Output the [X, Y] coordinate of the center of the cell containing the given text.  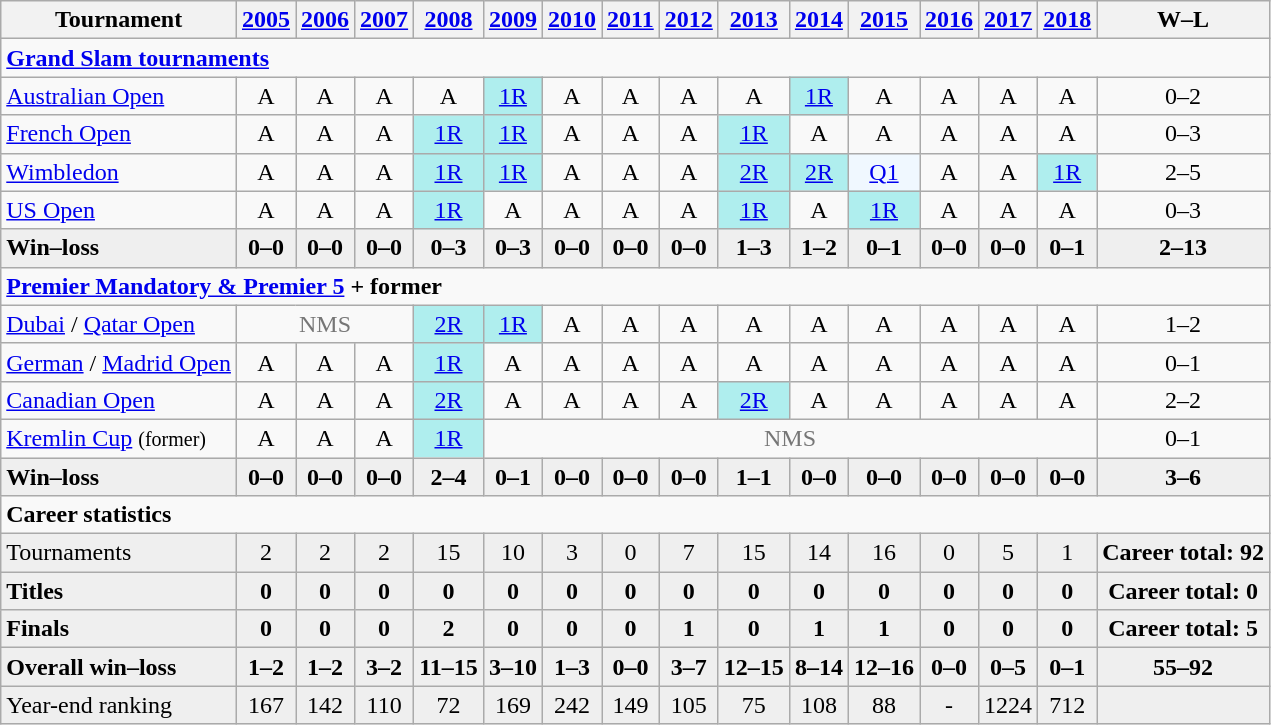
Grand Slam tournaments [636, 58]
- [950, 705]
Australian Open [119, 96]
Q1 [884, 172]
2018 [1068, 20]
3–6 [1184, 477]
149 [631, 705]
7 [688, 553]
Tournaments [119, 553]
2012 [688, 20]
12–15 [754, 667]
Premier Mandatory & Premier 5 + former [636, 286]
88 [884, 705]
2006 [326, 20]
Year-end ranking [119, 705]
0–2 [1184, 96]
2010 [572, 20]
0–5 [1008, 667]
2005 [266, 20]
169 [512, 705]
167 [266, 705]
72 [449, 705]
10 [512, 553]
1224 [1008, 705]
75 [754, 705]
3 [572, 553]
2009 [512, 20]
2–5 [1184, 172]
2015 [884, 20]
Wimbledon [119, 172]
Kremlin Cup (former) [119, 438]
Career total: 92 [1184, 553]
Career total: 5 [1184, 629]
Tournament [119, 20]
242 [572, 705]
5 [1008, 553]
Dubai / Qatar Open [119, 324]
1–1 [754, 477]
108 [818, 705]
US Open [119, 210]
Finals [119, 629]
2007 [384, 20]
French Open [119, 134]
712 [1068, 705]
2–4 [449, 477]
Overall win–loss [119, 667]
W–L [1184, 20]
2017 [1008, 20]
Canadian Open [119, 400]
142 [326, 705]
16 [884, 553]
3–7 [688, 667]
2011 [631, 20]
110 [384, 705]
2013 [754, 20]
11–15 [449, 667]
105 [688, 705]
2–13 [1184, 248]
Titles [119, 591]
Career total: 0 [1184, 591]
2016 [950, 20]
Career statistics [636, 515]
2008 [449, 20]
3–2 [384, 667]
14 [818, 553]
2–2 [1184, 400]
55–92 [1184, 667]
12–16 [884, 667]
German / Madrid Open [119, 362]
8–14 [818, 667]
3–10 [512, 667]
2014 [818, 20]
